Search for the cell housing the specified text and yield its [X, Y] center coordinate. 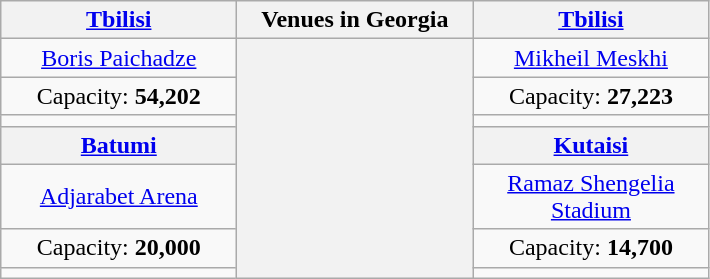
Capacity: 54,202 [119, 96]
Venues in Georgia [355, 20]
Boris Paichadze [119, 58]
Ramaz Shengelia Stadium [591, 196]
Batumi [119, 145]
Adjarabet Arena [119, 196]
Capacity: 20,000 [119, 248]
Capacity: 27,223 [591, 96]
Kutaisi [591, 145]
Capacity: 14,700 [591, 248]
Mikheil Meskhi [591, 58]
